Pinpoint the cell where the given text exists, returning its (X, Y) midpoint coordinate. 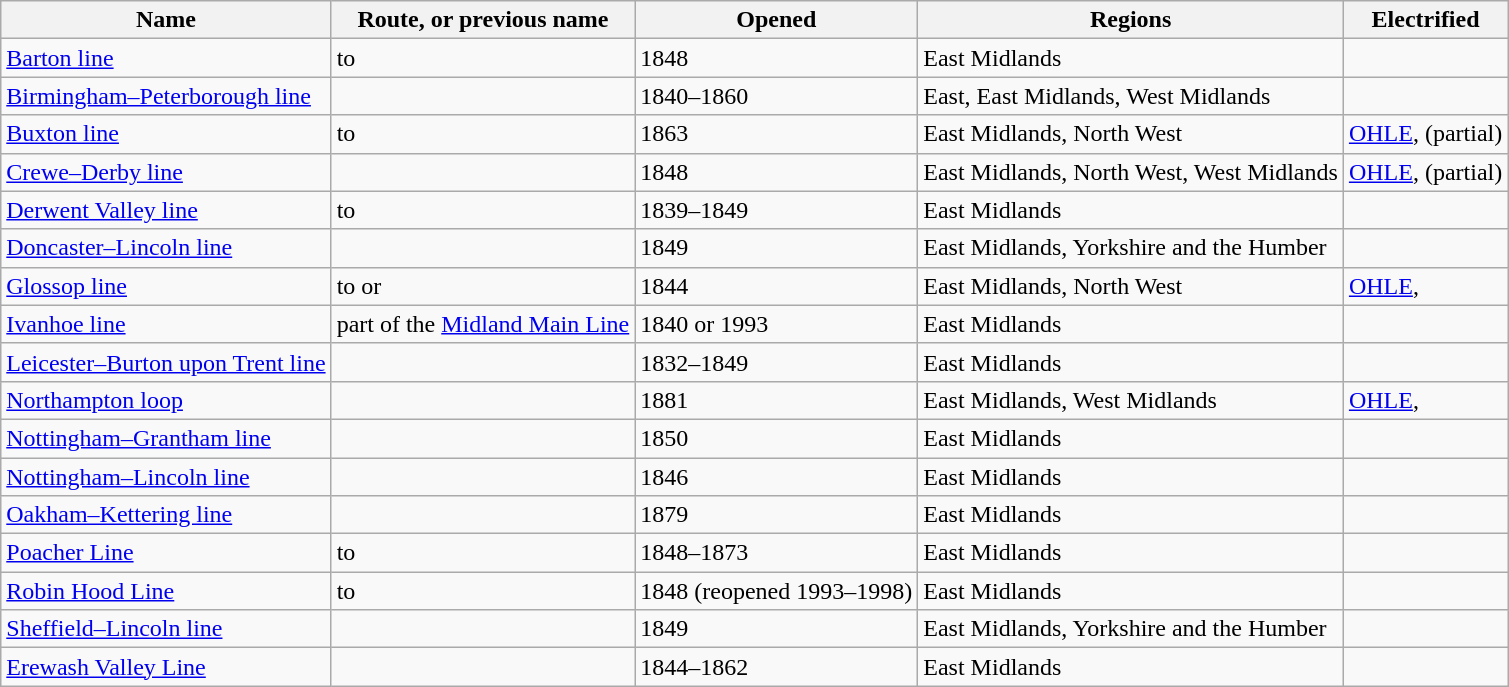
Ivanhoe line (166, 324)
Sheffield–Lincoln line (166, 629)
Regions (1131, 20)
Glossop line (166, 286)
Poacher Line (166, 553)
Northampton loop (166, 400)
Leicester–Burton upon Trent line (166, 362)
Opened (776, 20)
1863 (776, 134)
1844–1862 (776, 667)
Erewash Valley Line (166, 667)
Name (166, 20)
Doncaster–Lincoln line (166, 248)
1879 (776, 515)
Oakham–Kettering line (166, 515)
Nottingham–Lincoln line (166, 477)
1840 or 1993 (776, 324)
Birmingham–Peterborough line (166, 96)
1850 (776, 438)
Robin Hood Line (166, 591)
1844 (776, 286)
1846 (776, 477)
Electrified (1425, 20)
1881 (776, 400)
Nottingham–Grantham line (166, 438)
1839–1849 (776, 210)
East, East Midlands, West Midlands (1131, 96)
East Midlands, North West, West Midlands (1131, 172)
Crewe–Derby line (166, 172)
Buxton line (166, 134)
to or (483, 286)
1832–1849 (776, 362)
Barton line (166, 58)
1848 (reopened 1993–1998) (776, 591)
East Midlands, West Midlands (1131, 400)
part of the Midland Main Line (483, 324)
1848–1873 (776, 553)
1840–1860 (776, 96)
Route, or previous name (483, 20)
Derwent Valley line (166, 210)
